Find where the given text appears and provide that cell's center as (X, Y) coordinate. 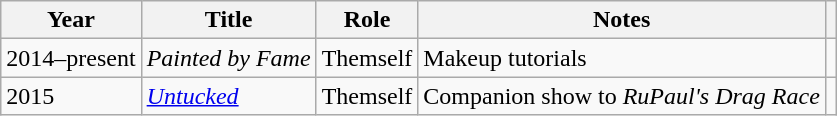
Title (228, 20)
Notes (622, 20)
Companion show to RuPaul's Drag Race (622, 96)
Painted by Fame (228, 58)
Makeup tutorials (622, 58)
2014–present (71, 58)
Untucked (228, 96)
Year (71, 20)
2015 (71, 96)
Role (367, 20)
